From the cell containing the given text, extract its center point as [X, Y] coordinate. 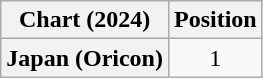
Chart (2024) [85, 20]
Position [215, 20]
1 [215, 58]
Japan (Oricon) [85, 58]
